From the cell containing the given text, extract its center point as [x, y] coordinate. 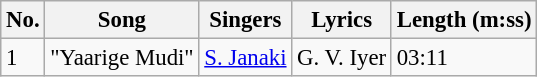
03:11 [464, 58]
Singers [246, 20]
S. Janaki [246, 58]
Length (m:ss) [464, 20]
1 [23, 58]
"Yaarige Mudi" [122, 58]
Song [122, 20]
Lyrics [342, 20]
G. V. Iyer [342, 58]
No. [23, 20]
